Extract the [X, Y] coordinate from the center of the cell holding the provided text.  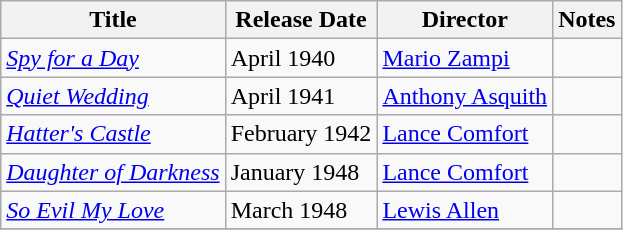
March 1948 [301, 210]
Quiet Wedding [113, 96]
Title [113, 20]
Spy for a Day [113, 58]
Director [465, 20]
Mario Zampi [465, 58]
Lewis Allen [465, 210]
Daughter of Darkness [113, 172]
January 1948 [301, 172]
April 1941 [301, 96]
April 1940 [301, 58]
February 1942 [301, 134]
So Evil My Love [113, 210]
Release Date [301, 20]
Hatter's Castle [113, 134]
Notes [587, 20]
Anthony Asquith [465, 96]
